Find where the given text appears and provide that cell's center as [x, y] coordinate. 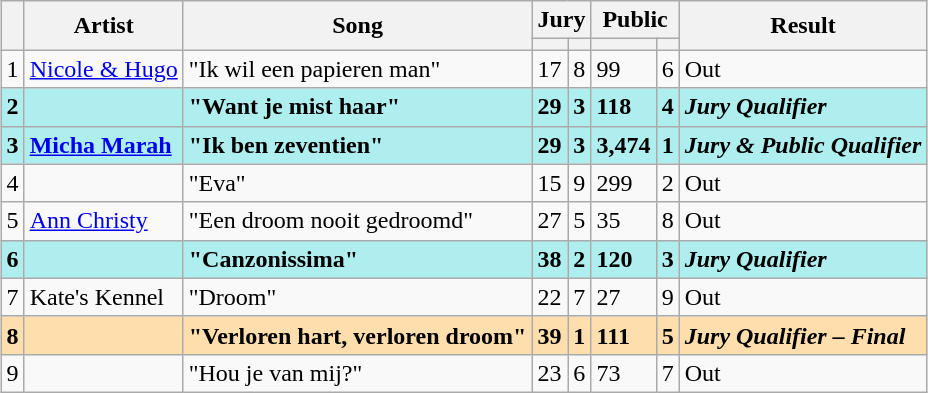
Kate's Kennel [104, 297]
99 [624, 69]
Jury [562, 20]
Public [635, 20]
Ann Christy [104, 221]
"Ik wil een papieren man" [358, 69]
"Hou je van mij?" [358, 373]
35 [624, 221]
111 [624, 335]
38 [550, 259]
"Een droom nooit gedroomd" [358, 221]
Nicole & Hugo [104, 69]
299 [624, 183]
Micha Marah [104, 145]
Artist [104, 26]
22 [550, 297]
"Verloren hart, verloren droom" [358, 335]
118 [624, 107]
"Eva" [358, 183]
Song [358, 26]
73 [624, 373]
Jury Qualifier – Final [803, 335]
120 [624, 259]
"Ik ben zeventien" [358, 145]
"Canzonissima" [358, 259]
39 [550, 335]
"Want je mist haar" [358, 107]
"Droom" [358, 297]
23 [550, 373]
15 [550, 183]
Result [803, 26]
3,474 [624, 145]
17 [550, 69]
Jury & Public Qualifier [803, 145]
